Capture the cell that displays the provided text and extract its [x, y] central coordinate. 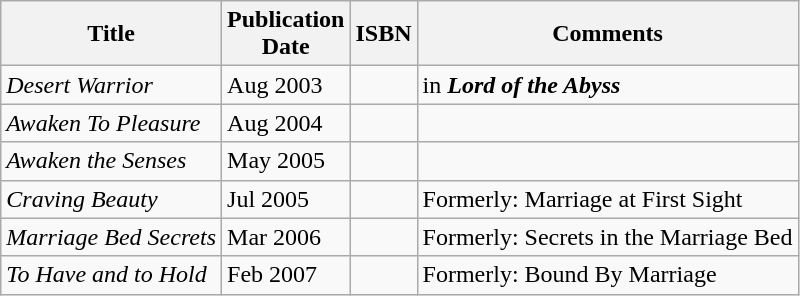
Title [112, 34]
Formerly: Marriage at First Sight [608, 199]
ISBN [384, 34]
Desert Warrior [112, 85]
Marriage Bed Secrets [112, 237]
May 2005 [286, 161]
Formerly: Bound By Marriage [608, 275]
Craving Beauty [112, 199]
Aug 2003 [286, 85]
Awaken the Senses [112, 161]
in Lord of the Abyss [608, 85]
Formerly: Secrets in the Marriage Bed [608, 237]
Comments [608, 34]
Awaken To Pleasure [112, 123]
Aug 2004 [286, 123]
Mar 2006 [286, 237]
Feb 2007 [286, 275]
Jul 2005 [286, 199]
PublicationDate [286, 34]
To Have and to Hold [112, 275]
